Output the [x, y] coordinate of the center of the cell containing the given text.  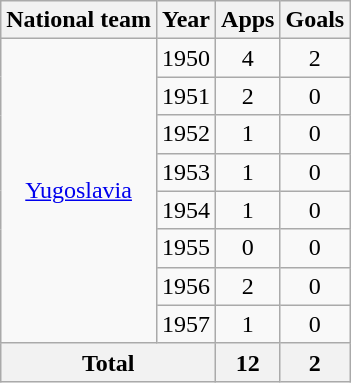
1954 [186, 210]
1955 [186, 248]
4 [248, 58]
Goals [315, 20]
Total [108, 362]
1951 [186, 96]
1952 [186, 134]
1956 [186, 286]
1957 [186, 324]
1953 [186, 172]
12 [248, 362]
National team [79, 20]
1950 [186, 58]
Year [186, 20]
Apps [248, 20]
Yugoslavia [79, 191]
